Detect which cell encompasses the target text, then output its [X, Y] center coordinate. 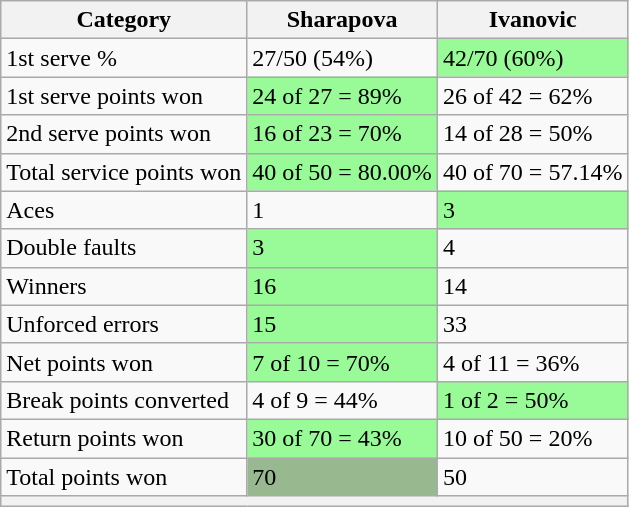
2nd serve points won [124, 134]
16 [342, 286]
Total service points won [124, 172]
14 of 28 = 50% [532, 134]
Double faults [124, 248]
10 of 50 = 20% [532, 438]
14 [532, 286]
26 of 42 = 62% [532, 96]
4 of 9 = 44% [342, 400]
Aces [124, 210]
1 [342, 210]
1st serve % [124, 58]
42/70 (60%) [532, 58]
7 of 10 = 70% [342, 362]
1st serve points won [124, 96]
30 of 70 = 43% [342, 438]
4 of 11 = 36% [532, 362]
27/50 (54%) [342, 58]
Category [124, 20]
50 [532, 477]
70 [342, 477]
Net points won [124, 362]
Sharapova [342, 20]
40 of 50 = 80.00% [342, 172]
Ivanovic [532, 20]
Unforced errors [124, 324]
Winners [124, 286]
24 of 27 = 89% [342, 96]
16 of 23 = 70% [342, 134]
Return points won [124, 438]
40 of 70 = 57.14% [532, 172]
33 [532, 324]
4 [532, 248]
1 of 2 = 50% [532, 400]
15 [342, 324]
Break points converted [124, 400]
Total points won [124, 477]
